From the cell containing the given text, extract its center point as [X, Y] coordinate. 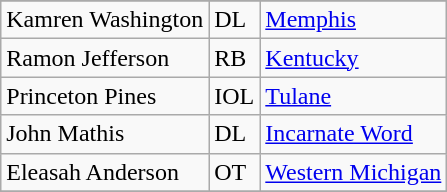
OT [234, 172]
IOL [234, 96]
Eleasah Anderson [105, 172]
Kamren Washington [105, 20]
Kentucky [354, 58]
Memphis [354, 20]
Incarnate Word [354, 134]
RB [234, 58]
John Mathis [105, 134]
Western Michigan [354, 172]
Ramon Jefferson [105, 58]
Tulane [354, 96]
Princeton Pines [105, 96]
